From the cell containing the given text, extract its center point as [X, Y] coordinate. 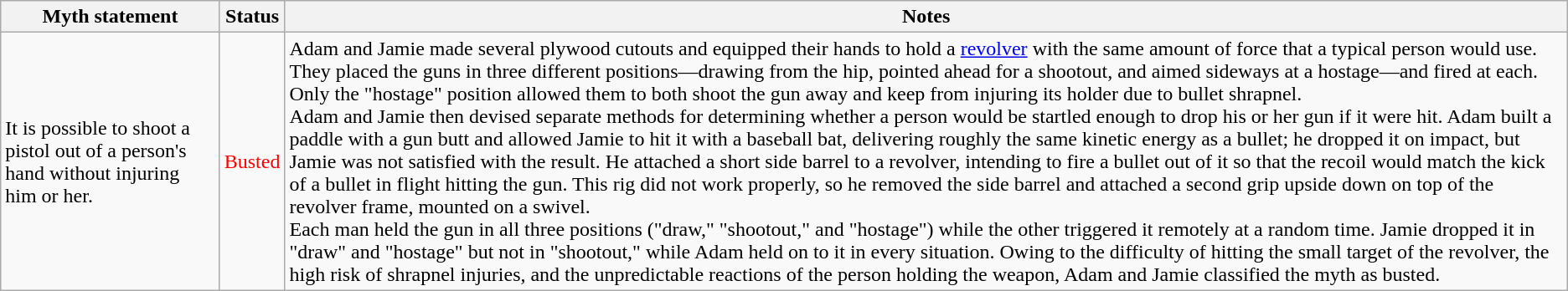
Myth statement [111, 17]
It is possible to shoot a pistol out of a person's hand without injuring him or her. [111, 161]
Notes [926, 17]
Status [252, 17]
Busted [252, 161]
